Determine the (x, y) coordinate at the center of the cell enclosing the given text.  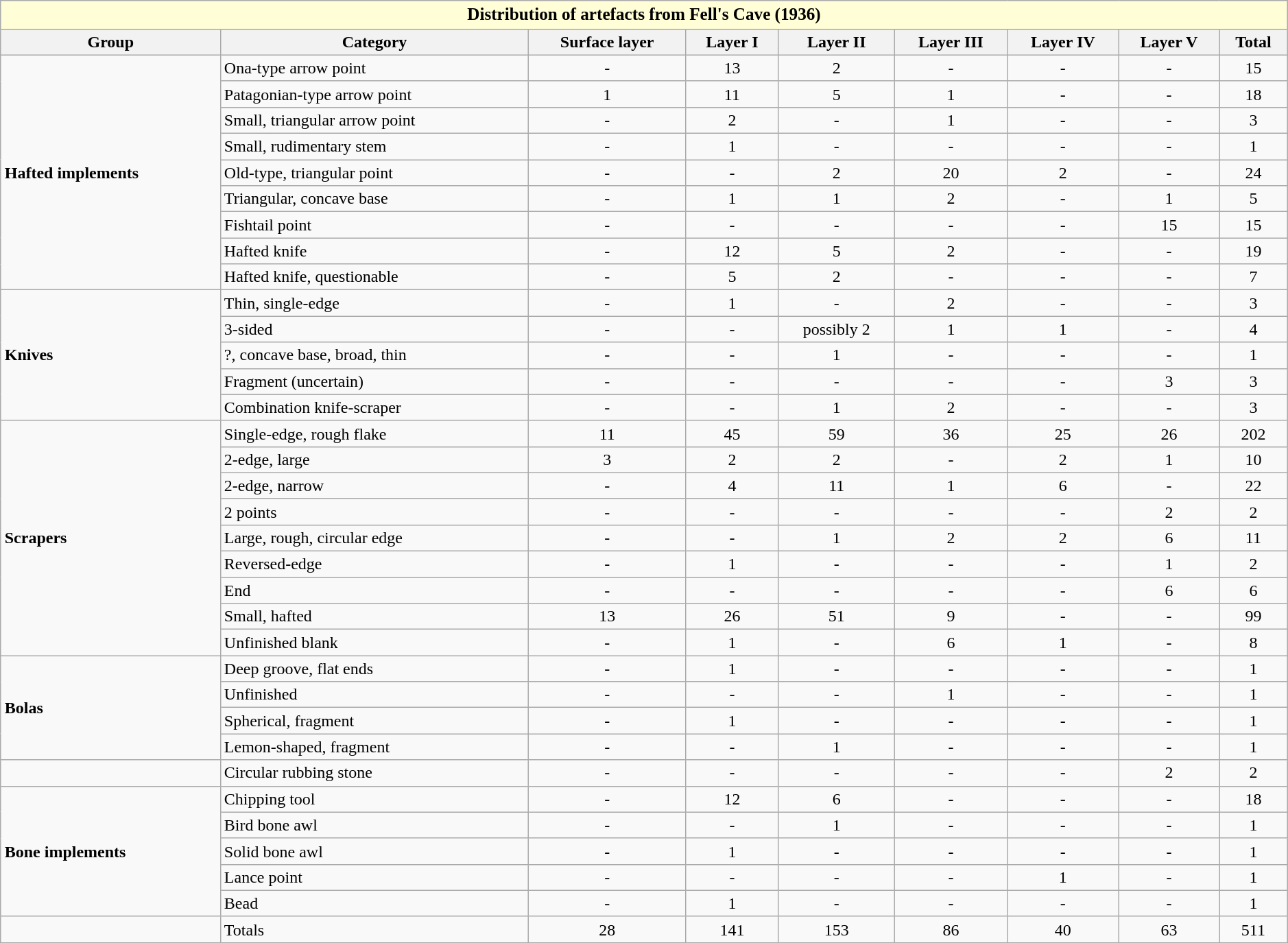
Bone implements (110, 851)
Knives (110, 355)
51 (837, 617)
?, concave base, broad, thin (374, 355)
Large, rough, circular edge (374, 538)
Reversed-edge (374, 564)
Triangular, concave base (374, 199)
Deep groove, flat ends (374, 669)
Old-type, triangular point (374, 173)
Totals (374, 929)
Chipping tool (374, 799)
Small, hafted (374, 617)
Layer V (1169, 42)
Circular rubbing stone (374, 773)
Lemon-shaped, fragment (374, 747)
141 (732, 929)
63 (1169, 929)
511 (1254, 929)
Category (374, 42)
8 (1254, 643)
Layer II (837, 42)
99 (1254, 617)
Ona-type arrow point (374, 68)
Group (110, 42)
28 (608, 929)
45 (732, 433)
Hafted implements (110, 173)
Surface layer (608, 42)
Small, rudimentary stem (374, 147)
2-edge, large (374, 459)
Hafted knife (374, 251)
Bird bone awl (374, 825)
10 (1254, 459)
Bolas (110, 708)
Spherical, fragment (374, 721)
20 (951, 173)
25 (1063, 433)
19 (1254, 251)
Single-edge, rough flake (374, 433)
Fishtail point (374, 225)
Layer I (732, 42)
2-edge, narrow (374, 486)
86 (951, 929)
22 (1254, 486)
2 points (374, 512)
9 (951, 617)
202 (1254, 433)
Total (1254, 42)
Unfinished blank (374, 643)
Small, triangular arrow point (374, 121)
possibly 2 (837, 329)
24 (1254, 173)
Combination knife-scraper (374, 407)
End (374, 590)
Unfinished (374, 695)
Lance point (374, 877)
36 (951, 433)
Bead (374, 903)
153 (837, 929)
40 (1063, 929)
Fragment (uncertain) (374, 381)
Layer III (951, 42)
Hafted knife, questionable (374, 277)
Scrapers (110, 538)
Patagonian-type arrow point (374, 94)
Solid bone awl (374, 851)
3-sided (374, 329)
Layer IV (1063, 42)
7 (1254, 277)
Thin, single-edge (374, 303)
Distribution of artefacts from Fell's Cave (1936) (644, 15)
59 (837, 433)
